Provide the [x, y] coordinate of the cell's center where the given text is located.  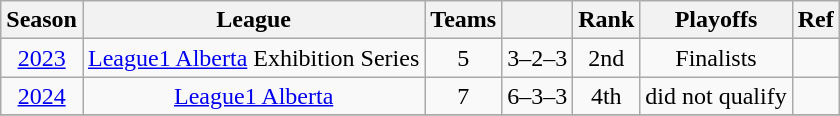
Playoffs [716, 20]
2nd [606, 58]
4th [606, 96]
Teams [464, 20]
League1 Alberta [253, 96]
Ref [816, 20]
5 [464, 58]
Season [42, 20]
2023 [42, 58]
Finalists [716, 58]
did not qualify [716, 96]
2024 [42, 96]
6–3–3 [538, 96]
League1 Alberta Exhibition Series [253, 58]
Rank [606, 20]
3–2–3 [538, 58]
League [253, 20]
7 [464, 96]
